From the cell containing the given text, extract its center point as (X, Y) coordinate. 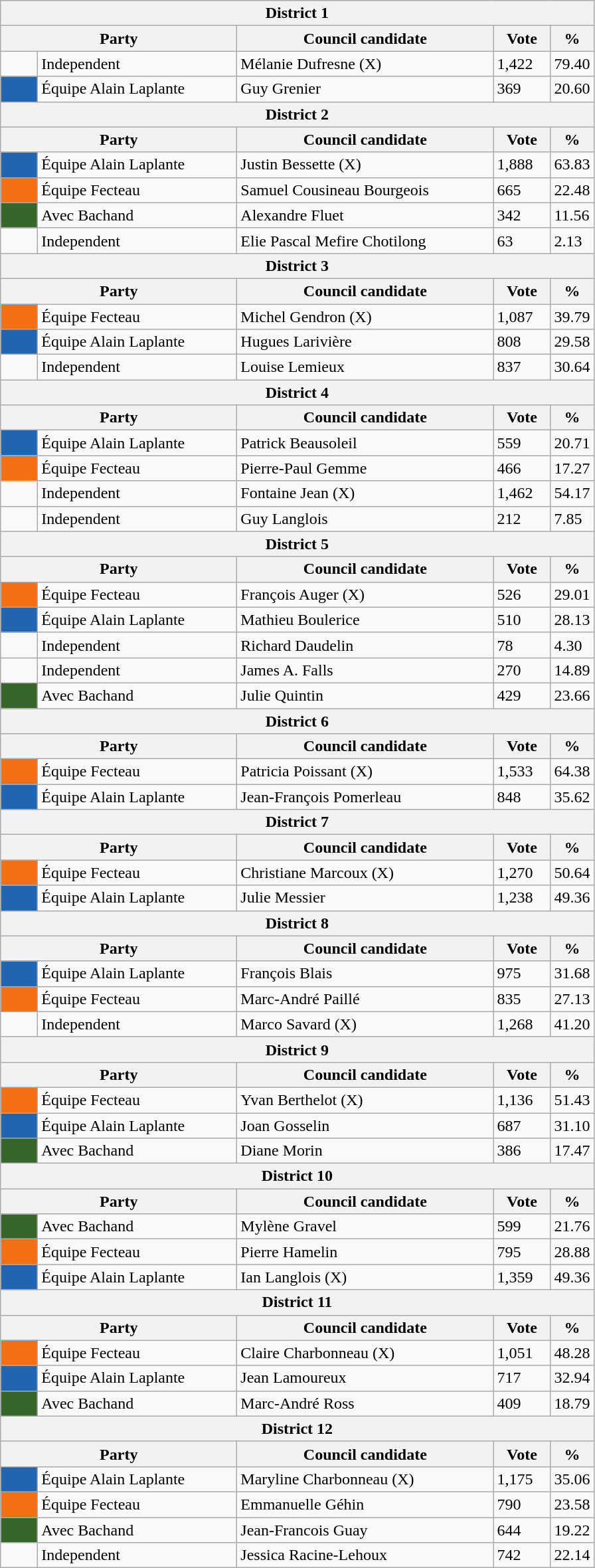
District 5 (297, 544)
848 (522, 797)
Michel Gendron (X) (365, 317)
Joan Gosselin (365, 1126)
Marc-André Paillé (365, 999)
837 (522, 367)
29.01 (572, 594)
Jessica Racine-Lehoux (365, 1555)
Maryline Charbonneau (X) (365, 1479)
Guy Langlois (365, 519)
687 (522, 1126)
31.68 (572, 974)
510 (522, 620)
Jean Lamoureux (365, 1378)
795 (522, 1252)
51.43 (572, 1100)
54.17 (572, 493)
Louise Lemieux (365, 367)
386 (522, 1151)
63 (522, 240)
50.64 (572, 873)
78 (522, 645)
27.13 (572, 999)
2.13 (572, 240)
Claire Charbonneau (X) (365, 1353)
4.30 (572, 645)
22.14 (572, 1555)
Patricia Poissant (X) (365, 772)
District 7 (297, 822)
23.58 (572, 1504)
22.48 (572, 190)
11.56 (572, 215)
District 6 (297, 721)
Elie Pascal Mefire Chotilong (365, 240)
1,238 (522, 898)
Mylène Gravel (365, 1227)
14.89 (572, 670)
District 9 (297, 1049)
28.13 (572, 620)
Fontaine Jean (X) (365, 493)
790 (522, 1504)
742 (522, 1555)
Pierre Hamelin (365, 1252)
1,462 (522, 493)
Mélanie Dufresne (X) (365, 64)
Jean-François Pomerleau (365, 797)
1,268 (522, 1024)
270 (522, 670)
Mathieu Boulerice (365, 620)
717 (522, 1378)
21.76 (572, 1227)
20.71 (572, 443)
District 8 (297, 923)
32.94 (572, 1378)
48.28 (572, 1353)
212 (522, 519)
District 3 (297, 266)
1,359 (522, 1277)
Marco Savard (X) (365, 1024)
17.27 (572, 468)
23.66 (572, 695)
18.79 (572, 1403)
466 (522, 468)
79.40 (572, 64)
Hugues Larivière (365, 342)
64.38 (572, 772)
808 (522, 342)
665 (522, 190)
35.62 (572, 797)
526 (522, 594)
District 12 (297, 1429)
Patrick Beausoleil (365, 443)
409 (522, 1403)
35.06 (572, 1479)
559 (522, 443)
1,051 (522, 1353)
28.88 (572, 1252)
1,136 (522, 1100)
François Auger (X) (365, 594)
Julie Messier (365, 898)
District 11 (297, 1302)
975 (522, 974)
1,422 (522, 64)
Emmanuelle Géhin (365, 1504)
François Blais (365, 974)
41.20 (572, 1024)
District 4 (297, 392)
31.10 (572, 1126)
20.60 (572, 89)
District 2 (297, 114)
Justin Bessette (X) (365, 165)
29.58 (572, 342)
Julie Quintin (365, 695)
Jean-Francois Guay (365, 1529)
63.83 (572, 165)
1,087 (522, 317)
District 1 (297, 13)
599 (522, 1227)
Samuel Cousineau Bourgeois (365, 190)
Pierre-Paul Gemme (365, 468)
19.22 (572, 1529)
7.85 (572, 519)
Richard Daudelin (365, 645)
Diane Morin (365, 1151)
District 10 (297, 1176)
Yvan Berthelot (X) (365, 1100)
835 (522, 999)
James A. Falls (365, 670)
39.79 (572, 317)
Christiane Marcoux (X) (365, 873)
1,888 (522, 165)
369 (522, 89)
1,175 (522, 1479)
Alexandre Fluet (365, 215)
644 (522, 1529)
1,270 (522, 873)
17.47 (572, 1151)
429 (522, 695)
1,533 (522, 772)
30.64 (572, 367)
Marc-André Ross (365, 1403)
Guy Grenier (365, 89)
Ian Langlois (X) (365, 1277)
342 (522, 215)
